From the cell containing the given text, extract its center point as (X, Y) coordinate. 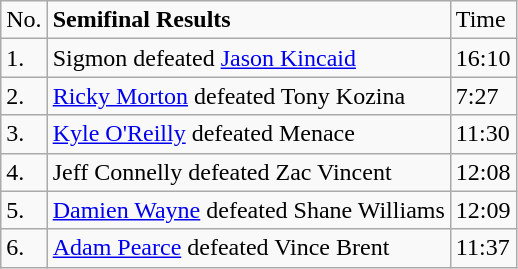
11:30 (483, 134)
Damien Wayne defeated Shane Williams (248, 210)
Semifinal Results (248, 20)
4. (24, 172)
16:10 (483, 58)
Sigmon defeated Jason Kincaid (248, 58)
1. (24, 58)
6. (24, 248)
3. (24, 134)
Ricky Morton defeated Tony Kozina (248, 96)
7:27 (483, 96)
Jeff Connelly defeated Zac Vincent (248, 172)
11:37 (483, 248)
2. (24, 96)
No. (24, 20)
Time (483, 20)
5. (24, 210)
Adam Pearce defeated Vince Brent (248, 248)
Kyle O'Reilly defeated Menace (248, 134)
12:08 (483, 172)
12:09 (483, 210)
